Provide the [x, y] coordinate of the cell's center where the given text is located.  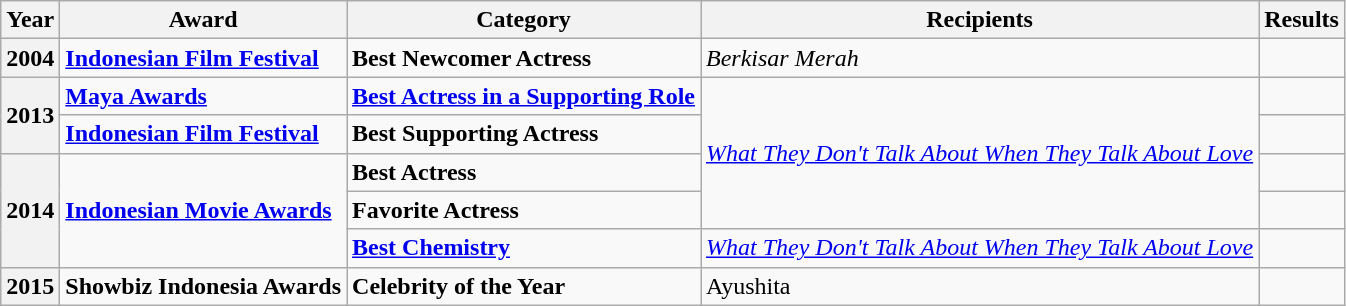
Best Actress [524, 172]
Ayushita [979, 286]
2015 [30, 286]
Best Actress in a Supporting Role [524, 96]
Best Newcomer Actress [524, 58]
Showbiz Indonesia Awards [204, 286]
Award [204, 20]
Favorite Actress [524, 210]
Best Supporting Actress [524, 134]
2014 [30, 210]
2004 [30, 58]
2013 [30, 115]
Celebrity of the Year [524, 286]
Berkisar Merah [979, 58]
Year [30, 20]
Best Chemistry [524, 248]
Maya Awards [204, 96]
Indonesian Movie Awards [204, 210]
Results [1302, 20]
Recipients [979, 20]
Category [524, 20]
